Output the [X, Y] coordinate of the center of the cell containing the given text.  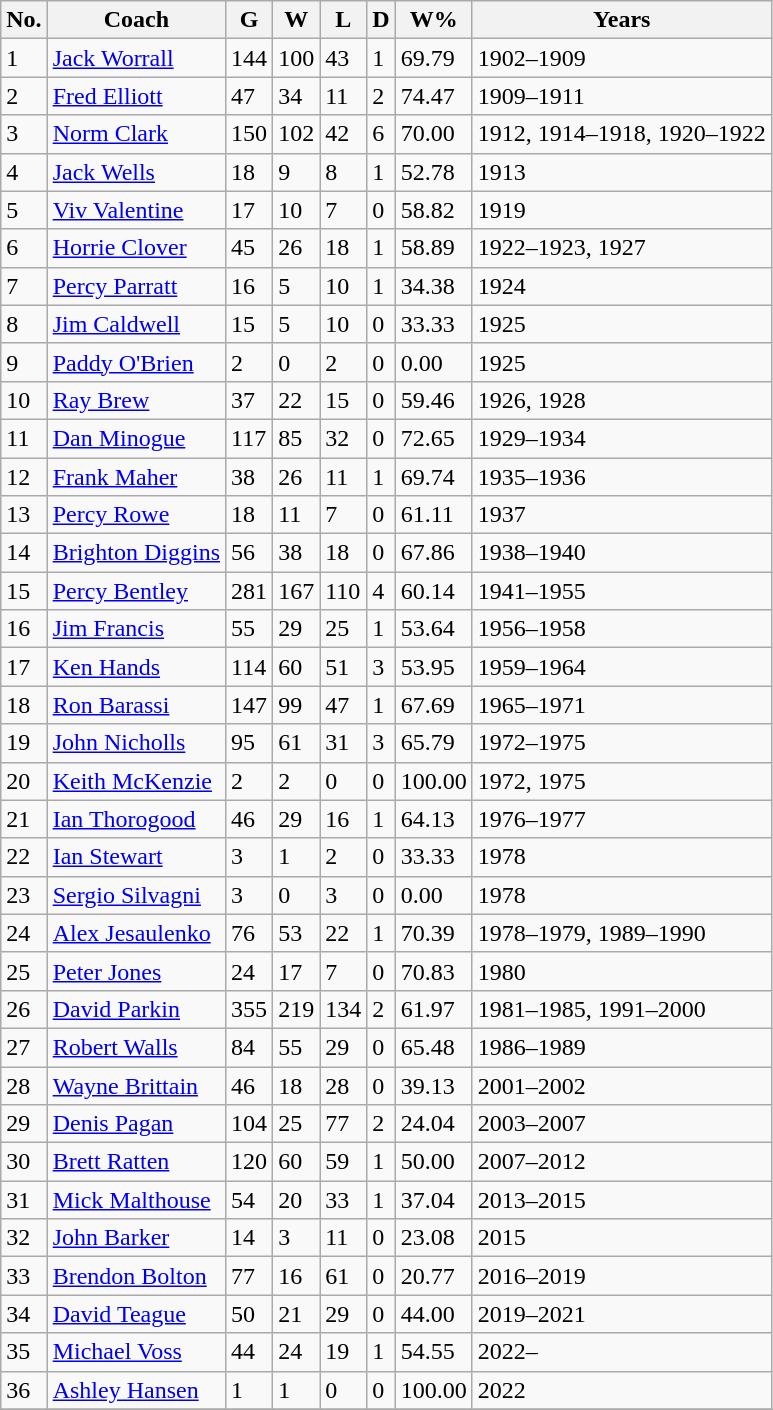
Years [622, 20]
Keith McKenzie [136, 781]
1972–1975 [622, 743]
36 [24, 1390]
76 [250, 933]
1978–1979, 1989–1990 [622, 933]
Jack Worrall [136, 58]
65.79 [434, 743]
L [344, 20]
117 [250, 438]
27 [24, 1047]
D [381, 20]
51 [344, 667]
1980 [622, 971]
85 [296, 438]
Ron Barassi [136, 705]
59 [344, 1162]
Peter Jones [136, 971]
44 [250, 1352]
52.78 [434, 172]
150 [250, 134]
G [250, 20]
70.39 [434, 933]
Michael Voss [136, 1352]
John Barker [136, 1238]
144 [250, 58]
110 [344, 591]
2022 [622, 1390]
Frank Maher [136, 477]
35 [24, 1352]
1935–1936 [622, 477]
1976–1977 [622, 819]
70.00 [434, 134]
281 [250, 591]
114 [250, 667]
53 [296, 933]
1937 [622, 515]
1909–1911 [622, 96]
Fred Elliott [136, 96]
61.97 [434, 1009]
219 [296, 1009]
Brett Ratten [136, 1162]
45 [250, 248]
1924 [622, 286]
1959–1964 [622, 667]
53.64 [434, 629]
1938–1940 [622, 553]
1926, 1928 [622, 400]
69.74 [434, 477]
Robert Walls [136, 1047]
2015 [622, 1238]
Jim Francis [136, 629]
64.13 [434, 819]
74.47 [434, 96]
2022– [622, 1352]
44.00 [434, 1314]
54.55 [434, 1352]
43 [344, 58]
1941–1955 [622, 591]
30 [24, 1162]
Ashley Hansen [136, 1390]
61.11 [434, 515]
Brighton Diggins [136, 553]
56 [250, 553]
65.48 [434, 1047]
39.13 [434, 1085]
72.65 [434, 438]
134 [344, 1009]
David Parkin [136, 1009]
Ian Stewart [136, 857]
42 [344, 134]
50 [250, 1314]
1902–1909 [622, 58]
1981–1985, 1991–2000 [622, 1009]
100 [296, 58]
Percy Rowe [136, 515]
23.08 [434, 1238]
95 [250, 743]
David Teague [136, 1314]
37.04 [434, 1200]
Dan Minogue [136, 438]
W% [434, 20]
54 [250, 1200]
2013–2015 [622, 1200]
1919 [622, 210]
2007–2012 [622, 1162]
2019–2021 [622, 1314]
84 [250, 1047]
Percy Parratt [136, 286]
Jim Caldwell [136, 324]
Horrie Clover [136, 248]
67.86 [434, 553]
13 [24, 515]
Sergio Silvagni [136, 895]
Norm Clark [136, 134]
1986–1989 [622, 1047]
60.14 [434, 591]
69.79 [434, 58]
Paddy O'Brien [136, 362]
1972, 1975 [622, 781]
Alex Jesaulenko [136, 933]
23 [24, 895]
58.89 [434, 248]
20.77 [434, 1276]
12 [24, 477]
W [296, 20]
1956–1958 [622, 629]
John Nicholls [136, 743]
2003–2007 [622, 1124]
Percy Bentley [136, 591]
120 [250, 1162]
70.83 [434, 971]
Mick Malthouse [136, 1200]
58.82 [434, 210]
Wayne Brittain [136, 1085]
50.00 [434, 1162]
59.46 [434, 400]
Brendon Bolton [136, 1276]
1922–1923, 1927 [622, 248]
No. [24, 20]
102 [296, 134]
Ray Brew [136, 400]
Jack Wells [136, 172]
34.38 [434, 286]
Ian Thorogood [136, 819]
Coach [136, 20]
355 [250, 1009]
104 [250, 1124]
1929–1934 [622, 438]
1965–1971 [622, 705]
1913 [622, 172]
53.95 [434, 667]
24.04 [434, 1124]
37 [250, 400]
Denis Pagan [136, 1124]
67.69 [434, 705]
2001–2002 [622, 1085]
Ken Hands [136, 667]
1912, 1914–1918, 1920–1922 [622, 134]
147 [250, 705]
167 [296, 591]
99 [296, 705]
2016–2019 [622, 1276]
Viv Valentine [136, 210]
